Search for the cell housing the specified text and yield its (x, y) center coordinate. 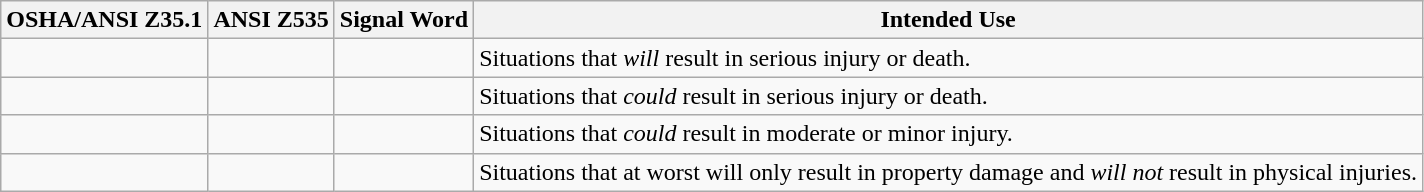
Signal Word (404, 20)
Situations that could result in serious injury or death. (948, 96)
Situations that will result in serious injury or death. (948, 58)
OSHA/ANSI Z35.1 (104, 20)
Situations that at worst will only result in property damage and will not result in physical injuries. (948, 172)
ANSI Z535 (271, 20)
Situations that could result in moderate or minor injury. (948, 134)
Intended Use (948, 20)
